Provide the (x, y) coordinate of the cell's center where the given text is located.  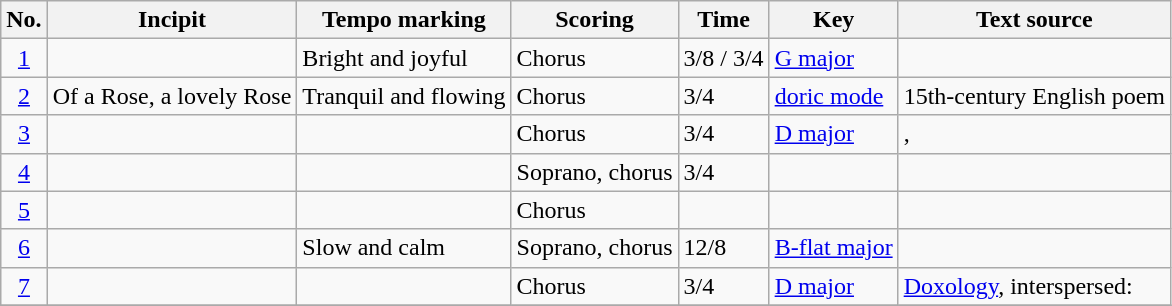
doric mode (834, 96)
Bright and joyful (404, 58)
Incipit (172, 20)
Slow and calm (404, 248)
Tranquil and flowing (404, 96)
4 (24, 172)
3/8 / 3/4 (724, 58)
, (1034, 134)
No. (24, 20)
3 (24, 134)
12/8 (724, 248)
6 (24, 248)
Scoring (594, 20)
7 (24, 286)
5 (24, 210)
Text source (1034, 20)
G major (834, 58)
1 (24, 58)
Of a Rose, a lovely Rose (172, 96)
15th-century English poem (1034, 96)
Doxology, interspersed: (1034, 286)
Time (724, 20)
Tempo marking (404, 20)
B-flat major (834, 248)
2 (24, 96)
Key (834, 20)
